Provide the (x, y) coordinate of the cell's center where the given text is located.  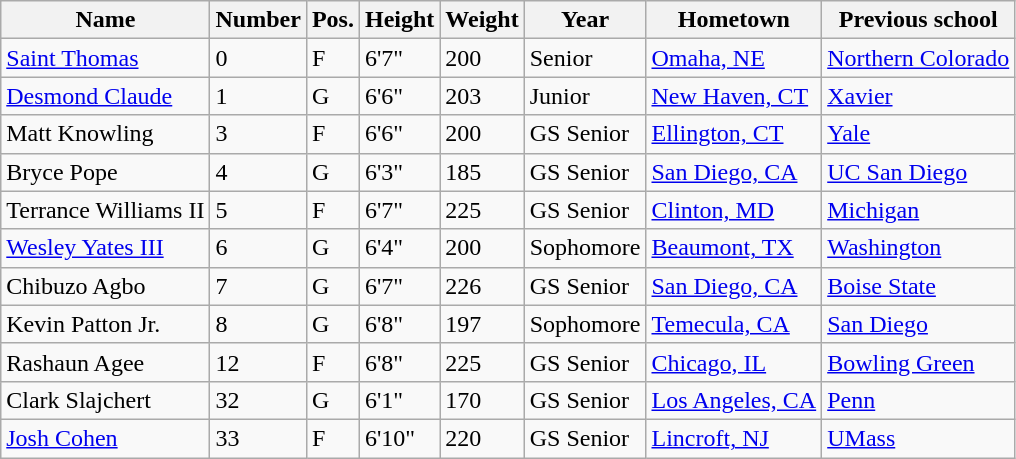
Pos. (332, 20)
New Haven, CT (734, 96)
197 (482, 324)
12 (258, 362)
Year (585, 20)
Omaha, NE (734, 58)
Rashaun Agee (106, 362)
Lincroft, NJ (734, 438)
32 (258, 400)
6'3" (399, 172)
220 (482, 438)
6'1" (399, 400)
Wesley Yates III (106, 248)
Bryce Pope (106, 172)
4 (258, 172)
Weight (482, 20)
6'4" (399, 248)
Junior (585, 96)
Terrance Williams II (106, 210)
170 (482, 400)
203 (482, 96)
Xavier (918, 96)
Yale (918, 134)
Name (106, 20)
UC San Diego (918, 172)
Previous school (918, 20)
Saint Thomas (106, 58)
Number (258, 20)
185 (482, 172)
8 (258, 324)
Josh Cohen (106, 438)
Boise State (918, 286)
UMass (918, 438)
Washington (918, 248)
Desmond Claude (106, 96)
Penn (918, 400)
3 (258, 134)
Ellington, CT (734, 134)
7 (258, 286)
Clinton, MD (734, 210)
Northern Colorado (918, 58)
Chibuzo Agbo (106, 286)
1 (258, 96)
Hometown (734, 20)
San Diego (918, 324)
Clark Slajchert (106, 400)
0 (258, 58)
6 (258, 248)
Los Angeles, CA (734, 400)
Michigan (918, 210)
226 (482, 286)
33 (258, 438)
Beaumont, TX (734, 248)
Matt Knowling (106, 134)
Senior (585, 58)
Chicago, IL (734, 362)
5 (258, 210)
Bowling Green (918, 362)
Temecula, CA (734, 324)
Kevin Patton Jr. (106, 324)
Height (399, 20)
6'10" (399, 438)
